Find where the given text appears and provide that cell's center as [X, Y] coordinate. 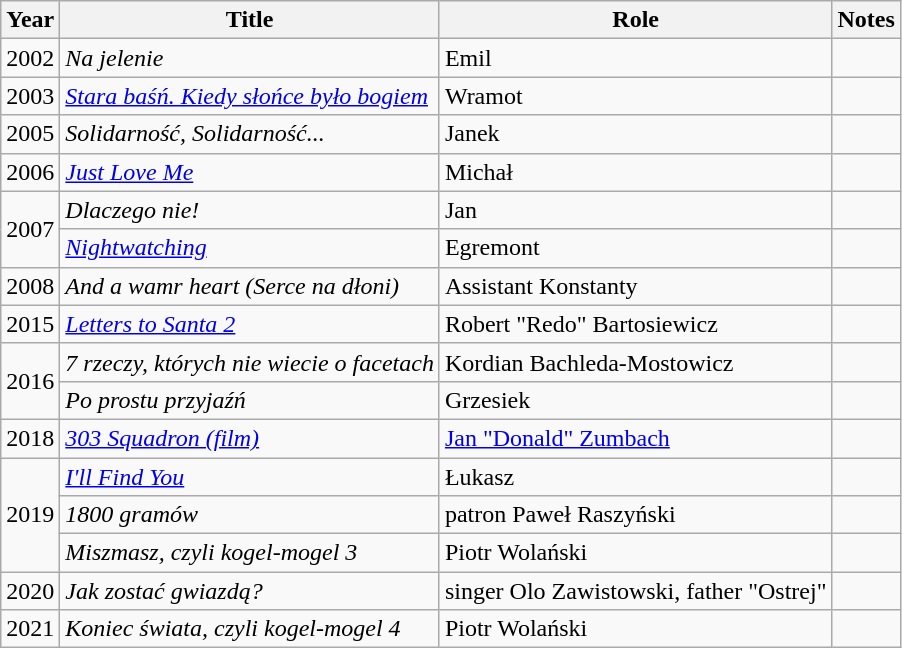
Nightwatching [250, 248]
Egremont [636, 248]
Po prostu przyjaźń [250, 400]
Stara baśń. Kiedy słońce było bogiem [250, 96]
2008 [30, 286]
2016 [30, 381]
7 rzeczy, których nie wiecie o facetach [250, 362]
Łukasz [636, 477]
2015 [30, 324]
Title [250, 20]
Letters to Santa 2 [250, 324]
1800 gramów [250, 515]
Wramot [636, 96]
singer Olo Zawistowski, father "Ostrej" [636, 591]
2020 [30, 591]
Notes [866, 20]
Solidarność, Solidarność... [250, 134]
Role [636, 20]
Jak zostać gwiazdą? [250, 591]
2019 [30, 515]
Michał [636, 172]
2003 [30, 96]
Janek [636, 134]
Jan "Donald" Zumbach [636, 438]
Assistant Konstanty [636, 286]
Jan [636, 210]
Na jelenie [250, 58]
Miszmasz, czyli kogel-mogel 3 [250, 553]
2006 [30, 172]
2018 [30, 438]
Just Love Me [250, 172]
Robert "Redo" Bartosiewicz [636, 324]
303 Squadron (film) [250, 438]
patron Paweł Raszyński [636, 515]
Emil [636, 58]
Grzesiek [636, 400]
Dlaczego nie! [250, 210]
I'll Find You [250, 477]
2005 [30, 134]
Year [30, 20]
Koniec świata, czyli kogel-mogel 4 [250, 629]
2021 [30, 629]
2007 [30, 229]
Kordian Bachleda-Mostowicz [636, 362]
2002 [30, 58]
And a wamr heart (Serce na dłoni) [250, 286]
